Extract the [x, y] coordinate from the center of the cell holding the provided text.  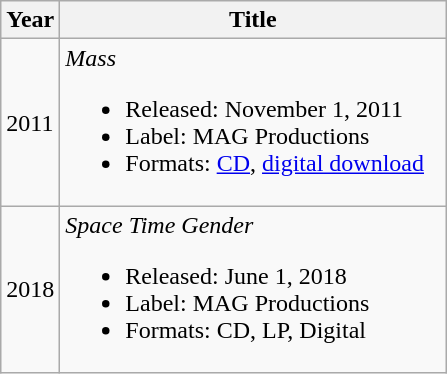
MassReleased: November 1, 2011Label: MAG ProductionsFormats: CD, digital download [253, 122]
Title [253, 20]
Year [30, 20]
2011 [30, 122]
Space Time GenderReleased: June 1, 2018Label: MAG ProductionsFormats: CD, LP, Digital [253, 290]
2018 [30, 290]
